Locate the cell with the specified text and output its (X, Y) center coordinate. 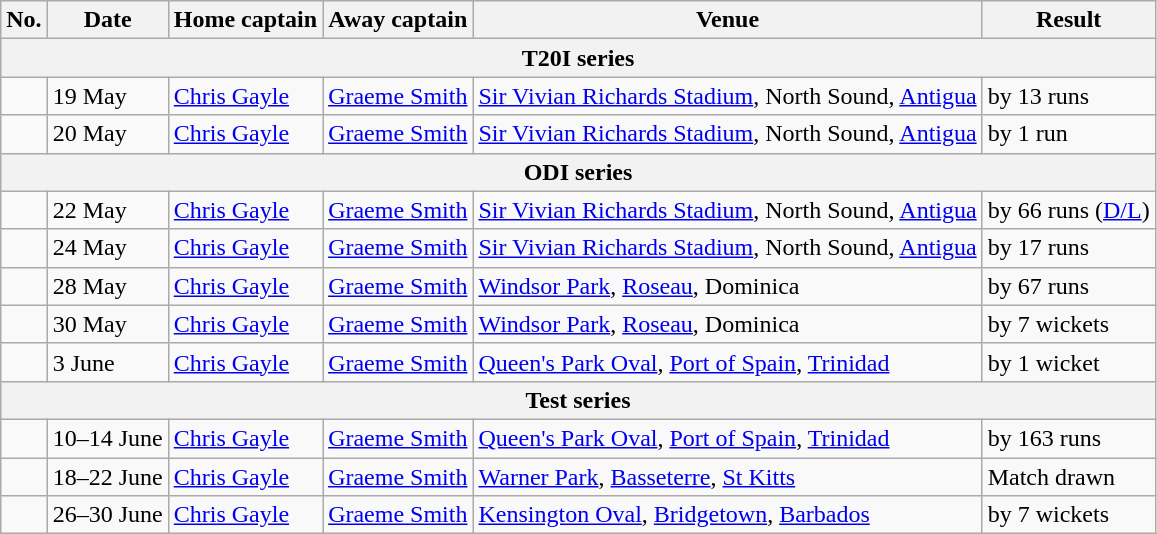
by 67 runs (1068, 286)
Home captain (245, 20)
28 May (108, 286)
Kensington Oval, Bridgetown, Barbados (728, 515)
26–30 June (108, 515)
by 1 wicket (1068, 362)
by 66 runs (D/L) (1068, 210)
Away captain (398, 20)
10–14 June (108, 438)
by 17 runs (1068, 248)
ODI series (578, 172)
Test series (578, 400)
by 163 runs (1068, 438)
22 May (108, 210)
T20I series (578, 58)
Result (1068, 20)
20 May (108, 134)
Match drawn (1068, 477)
Venue (728, 20)
by 13 runs (1068, 96)
24 May (108, 248)
30 May (108, 324)
18–22 June (108, 477)
Warner Park, Basseterre, St Kitts (728, 477)
No. (24, 20)
19 May (108, 96)
by 1 run (1068, 134)
3 June (108, 362)
Date (108, 20)
